From the cell containing the given text, extract its center point as [X, Y] coordinate. 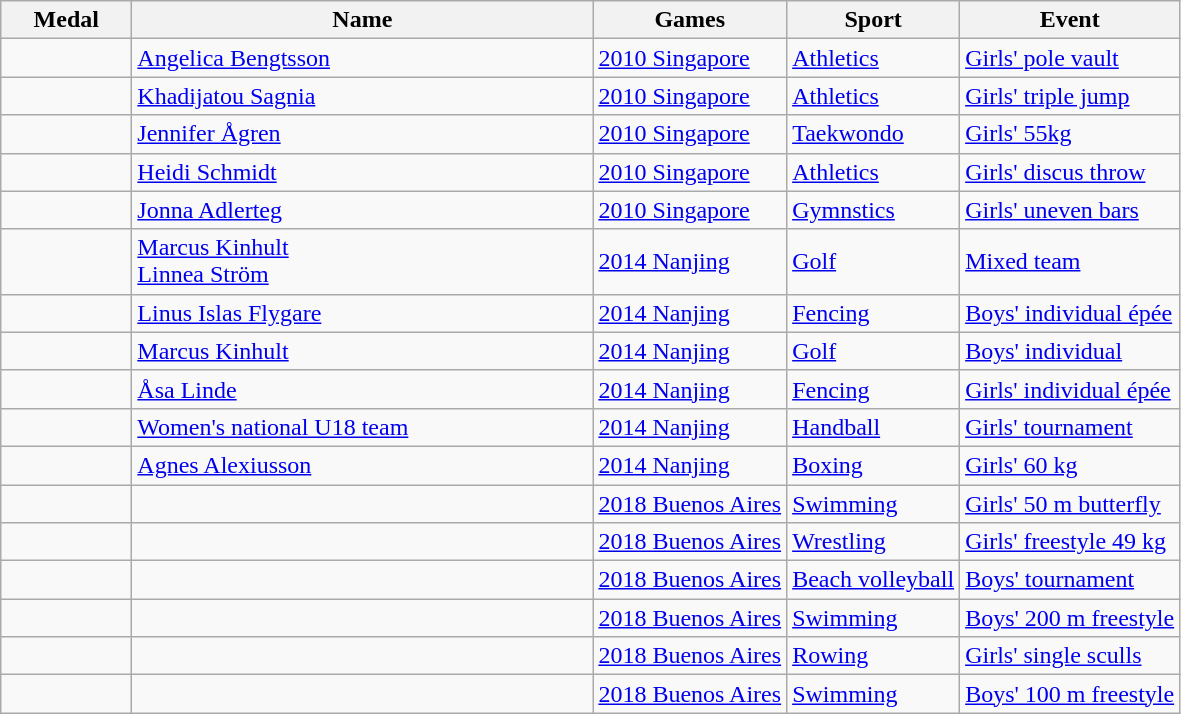
Angelica Bengtsson [362, 58]
Girls' 60 kg [1070, 465]
Girls' discus throw [1070, 172]
Jonna Adlerteg [362, 210]
Girls' single sculls [1070, 656]
Boys' individual épée [1070, 313]
Boys' individual [1070, 351]
Mixed team [1070, 262]
Rowing [874, 656]
Girls' freestyle 49 kg [1070, 542]
Beach volleyball [874, 580]
Name [362, 20]
Boys' 100 m freestyle [1070, 694]
Games [690, 20]
Marcus Kinhult [362, 351]
Marcus KinhultLinnea Ström [362, 262]
Taekwondo [874, 134]
Women's national U18 team [362, 427]
Linus Islas Flygare [362, 313]
Agnes Alexiusson [362, 465]
Wrestling [874, 542]
Girls' triple jump [1070, 96]
Girls' individual épée [1070, 389]
Handball [874, 427]
Medal [66, 20]
Event [1070, 20]
Girls' tournament [1070, 427]
Heidi Schmidt [362, 172]
Boxing [874, 465]
Åsa Linde [362, 389]
Girls' 50 m butterfly [1070, 503]
Gymnstics [874, 210]
Khadijatou Sagnia [362, 96]
Girls' pole vault [1070, 58]
Girls' 55kg [1070, 134]
Boys' 200 m freestyle [1070, 618]
Jennifer Ågren [362, 134]
Boys' tournament [1070, 580]
Girls' uneven bars [1070, 210]
Sport [874, 20]
